Pinpoint the cell where the given text exists, returning its (x, y) midpoint coordinate. 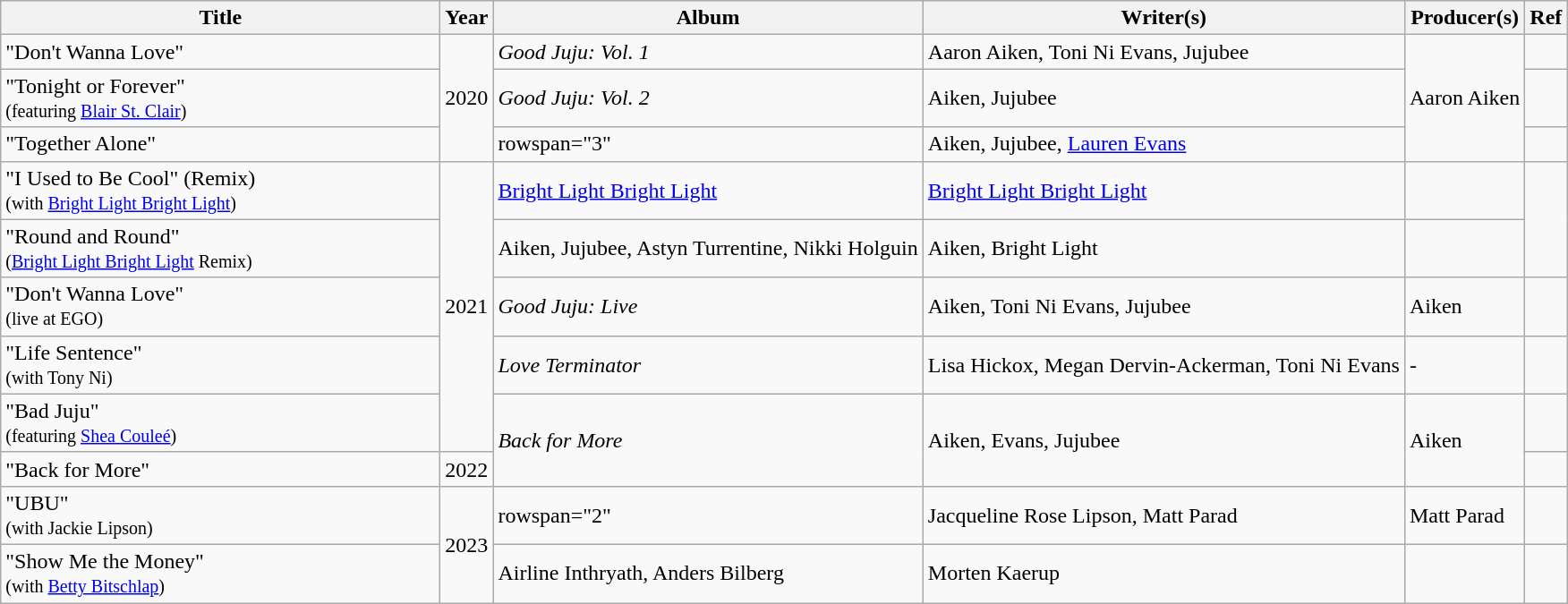
Aiken, Jujubee (1163, 98)
Aiken, Jujubee, Astyn Turrentine, Nikki Holguin (708, 249)
Writer(s) (1163, 18)
Aiken, Jujubee, Lauren Evans (1163, 144)
Love Terminator (708, 365)
2021 (467, 306)
"Don't Wanna Love" (220, 52)
Back for More (708, 440)
Producer(s) (1464, 18)
2020 (467, 98)
2022 (467, 469)
- (1464, 365)
Aiken, Bright Light (1163, 249)
"Bad Juju"(featuring Shea Couleé) (220, 422)
Aiken, Toni Ni Evans, Jujubee (1163, 306)
"Life Sentence"(with Tony Ni) (220, 365)
Aaron Aiken, Toni Ni Evans, Jujubee (1163, 52)
"Tonight or Forever"(featuring Blair St. Clair) (220, 98)
"Don't Wanna Love"(live at EGO) (220, 306)
rowspan="2" (708, 515)
Aaron Aiken (1464, 98)
Lisa Hickox, Megan Dervin-Ackerman, Toni Ni Evans (1163, 365)
Album (708, 18)
Jacqueline Rose Lipson, Matt Parad (1163, 515)
Year (467, 18)
Airline Inthryath, Anders Bilberg (708, 573)
"Together Alone" (220, 144)
2023 (467, 544)
Matt Parad (1464, 515)
Good Juju: Vol. 1 (708, 52)
Good Juju: Live (708, 306)
rowspan="3" (708, 144)
Aiken, Evans, Jujubee (1163, 440)
Title (220, 18)
"Back for More" (220, 469)
"Show Me the Money"(with Betty Bitschlap) (220, 573)
"I Used to Be Cool" (Remix)(with Bright Light Bright Light) (220, 190)
Ref (1547, 18)
"UBU" (with Jackie Lipson) (220, 515)
Good Juju: Vol. 2 (708, 98)
"Round and Round"(Bright Light Bright Light Remix) (220, 249)
Morten Kaerup (1163, 573)
